Extract the [x, y] coordinate from the center of the cell holding the provided text.  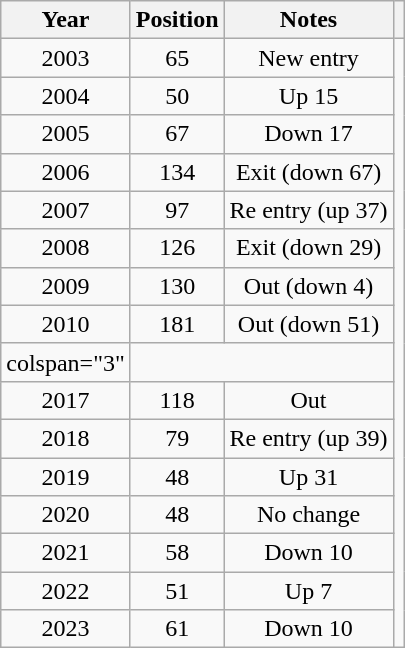
65 [177, 58]
130 [177, 286]
61 [177, 629]
Up 15 [308, 96]
2004 [66, 96]
Year [66, 20]
2021 [66, 553]
79 [177, 438]
New entry [308, 58]
134 [177, 172]
Re entry (up 39) [308, 438]
Down 17 [308, 134]
2007 [66, 210]
Out (down 51) [308, 324]
Re entry (up 37) [308, 210]
Up 7 [308, 591]
2003 [66, 58]
118 [177, 400]
50 [177, 96]
2018 [66, 438]
2010 [66, 324]
97 [177, 210]
58 [177, 553]
Exit (down 67) [308, 172]
126 [177, 248]
2009 [66, 286]
2019 [66, 477]
No change [308, 515]
Out (down 4) [308, 286]
2017 [66, 400]
67 [177, 134]
2022 [66, 591]
Notes [308, 20]
Out [308, 400]
colspan="3" [66, 362]
181 [177, 324]
Exit (down 29) [308, 248]
51 [177, 591]
2020 [66, 515]
2023 [66, 629]
2006 [66, 172]
Up 31 [308, 477]
Position [177, 20]
2008 [66, 248]
2005 [66, 134]
